Determine the [X, Y] coordinate at the center of the cell enclosing the given text.  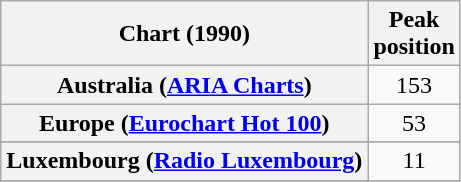
11 [414, 161]
153 [414, 85]
Chart (1990) [184, 34]
53 [414, 123]
Europe (Eurochart Hot 100) [184, 123]
Australia (ARIA Charts) [184, 85]
Luxembourg (Radio Luxembourg) [184, 161]
Peakposition [414, 34]
